Pinpoint the cell where the given text exists, returning its [x, y] midpoint coordinate. 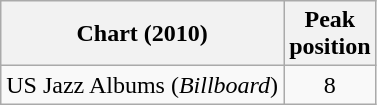
Peakposition [330, 34]
US Jazz Albums (Billboard) [142, 85]
8 [330, 85]
Chart (2010) [142, 34]
